Search for the cell housing the specified text and yield its [X, Y] center coordinate. 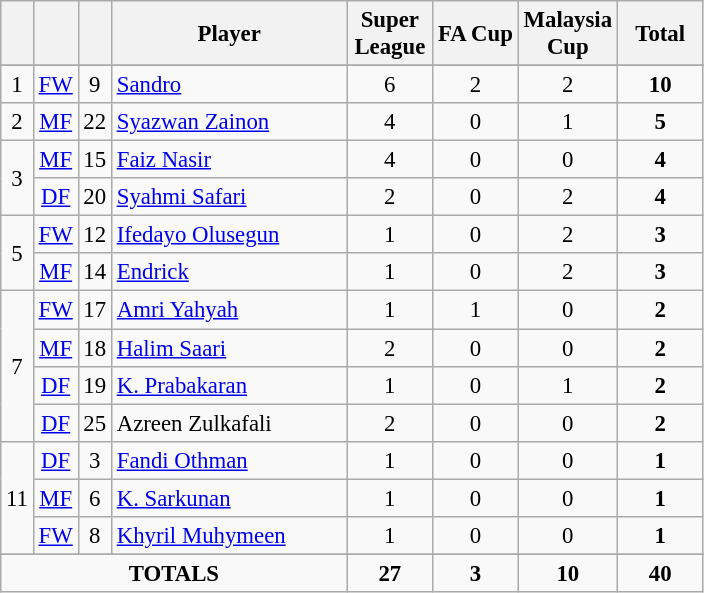
Super League [390, 34]
7 [18, 366]
K. Sarkunan [229, 498]
20 [94, 197]
27 [390, 573]
17 [94, 310]
Total [660, 34]
Ifedayo Olusegun [229, 235]
TOTALS [174, 573]
18 [94, 348]
Amri Yahyah [229, 310]
Sandro [229, 85]
11 [18, 498]
FA Cup [476, 34]
Faiz Nasir [229, 160]
15 [94, 160]
Syazwan Zainon [229, 122]
Endrick [229, 273]
9 [94, 85]
22 [94, 122]
Halim Saari [229, 348]
Malaysia Cup [568, 34]
Fandi Othman [229, 460]
K. Prabakaran [229, 385]
40 [660, 573]
Player [229, 34]
12 [94, 235]
14 [94, 273]
Khyril Muhymeen [229, 536]
Syahmi Safari [229, 197]
25 [94, 423]
19 [94, 385]
Azreen Zulkafali [229, 423]
8 [94, 536]
